Search for the cell housing the specified text and yield its (X, Y) center coordinate. 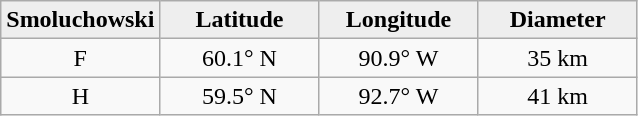
60.1° N (240, 58)
Smoluchowski (80, 20)
Latitude (240, 20)
35 km (558, 58)
41 km (558, 96)
92.7° W (398, 96)
90.9° W (398, 58)
H (80, 96)
59.5° N (240, 96)
Diameter (558, 20)
Longitude (398, 20)
F (80, 58)
